Output the (X, Y) coordinate of the center of the cell containing the given text.  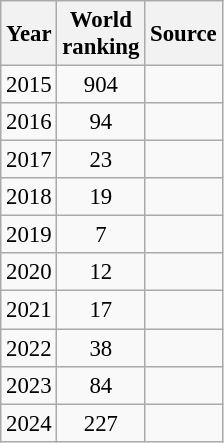
7 (101, 235)
2016 (29, 122)
19 (101, 197)
23 (101, 160)
2017 (29, 160)
2019 (29, 235)
2023 (29, 385)
2022 (29, 348)
227 (101, 423)
904 (101, 85)
2015 (29, 85)
2021 (29, 310)
Worldranking (101, 34)
84 (101, 385)
12 (101, 273)
2024 (29, 423)
2018 (29, 197)
Year (29, 34)
2020 (29, 273)
94 (101, 122)
38 (101, 348)
Source (184, 34)
17 (101, 310)
